Identify which cell holds the provided text, then report its (x, y) central coordinate. 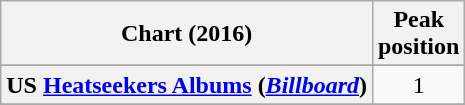
Peak position (418, 34)
Chart (2016) (187, 34)
1 (418, 85)
US Heatseekers Albums (Billboard) (187, 85)
